Extract the (x, y) coordinate from the center of the cell holding the provided text.  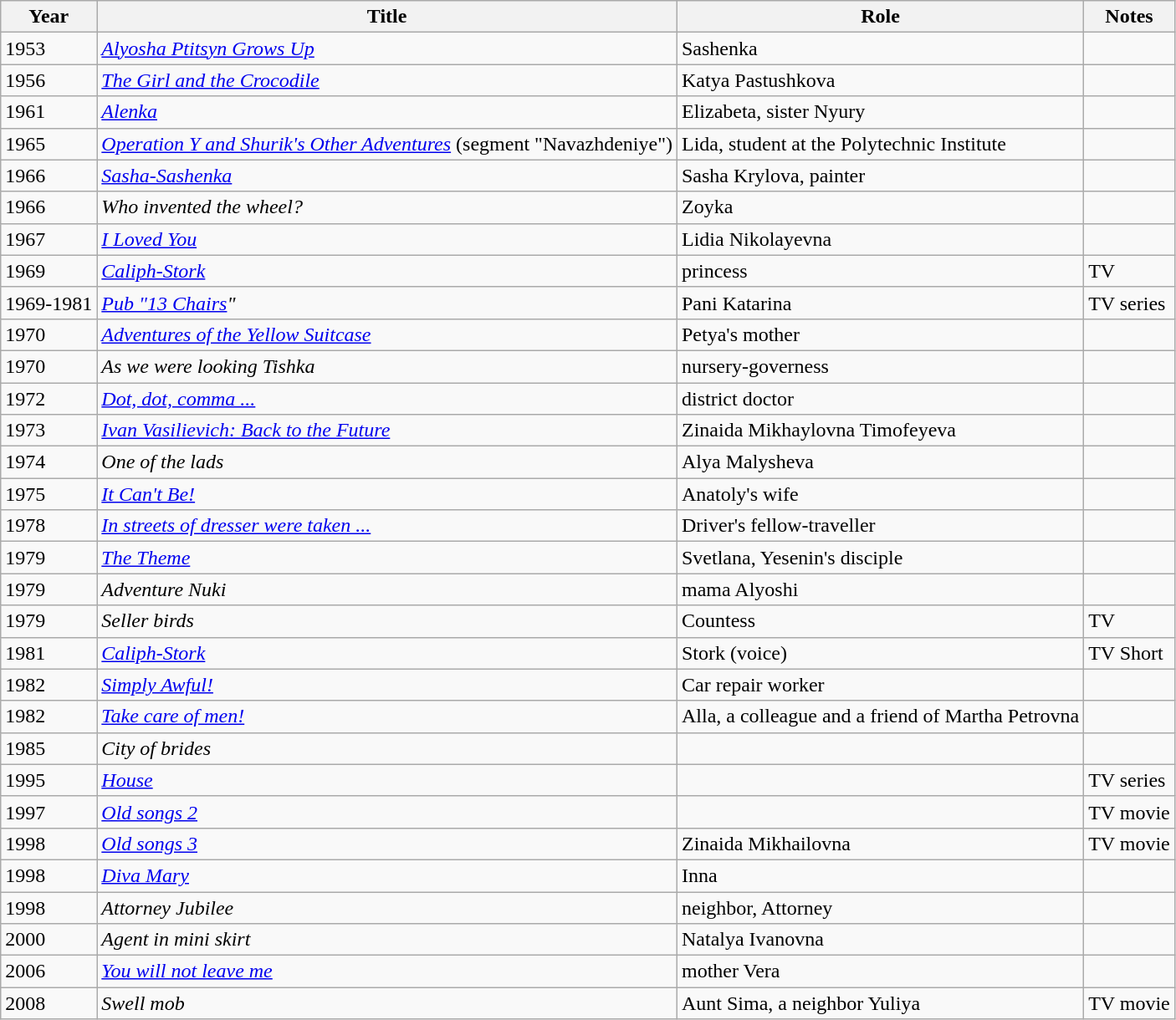
Old songs 2 (387, 812)
1972 (49, 399)
Sasha Krylova, painter (880, 176)
1978 (49, 526)
I Loved You (387, 239)
1953 (49, 48)
Svetlana, Yesenin's disciple (880, 558)
Zinaida Mikhailovna (880, 844)
district doctor (880, 399)
2006 (49, 972)
1973 (49, 431)
Countess (880, 621)
Adventures of the Yellow Suitcase (387, 334)
You will not leave me (387, 972)
Operation Y and Shurik's Other Adventures (segment "Navazhdeniye") (387, 144)
Alenka (387, 112)
As we were looking Tishka (387, 366)
Swell mob (387, 1003)
mama Alyoshi (880, 589)
Notes (1129, 17)
Simply Awful! (387, 685)
Title (387, 17)
It Can't Be! (387, 494)
Elizabeta, sister Nyury (880, 112)
Dot, dot, comma ... (387, 399)
Alyosha Ptitsyn Grows Up (387, 48)
Natalya Ivanovna (880, 940)
1969 (49, 271)
Ivan Vasilievich: Back to the Future (387, 431)
1985 (49, 748)
Zinaida Mikhaylovna Timofeyeva (880, 431)
nursery-governess (880, 366)
1995 (49, 780)
1997 (49, 812)
Katya Pastushkova (880, 80)
Sasha-Sashenka (387, 176)
Who invented the wheel? (387, 207)
Seller birds (387, 621)
Agent in mini skirt (387, 940)
Old songs 3 (387, 844)
Role (880, 17)
Pub "13 Chairs" (387, 303)
Driver's fellow-traveller (880, 526)
Year (49, 17)
Adventure Nuki (387, 589)
Anatoly's wife (880, 494)
Diva Mary (387, 875)
2008 (49, 1003)
neighbor, Attorney (880, 907)
Take care of men! (387, 717)
1969-1981 (49, 303)
House (387, 780)
Stork (voice) (880, 653)
Petya's mother (880, 334)
princess (880, 271)
1981 (49, 653)
The Girl and the Crocodile (387, 80)
Aunt Sima, a neighbor Yuliya (880, 1003)
Inna (880, 875)
1956 (49, 80)
mother Vera (880, 972)
The Theme (387, 558)
Sashenka (880, 48)
Pani Katarina (880, 303)
1965 (49, 144)
TV Short (1129, 653)
2000 (49, 940)
Lida, student at the Polytechnic Institute (880, 144)
1967 (49, 239)
Lidia Nikolayevna (880, 239)
Alya Malysheva (880, 462)
In streets of dresser were taken ... (387, 526)
Car repair worker (880, 685)
One of the lads (387, 462)
1961 (49, 112)
1975 (49, 494)
Attorney Jubilee (387, 907)
Alla, a colleague and a friend of Martha Petrovna (880, 717)
Zoyka (880, 207)
1974 (49, 462)
City of brides (387, 748)
